Extract the (x, y) coordinate from the center of the cell holding the provided text.  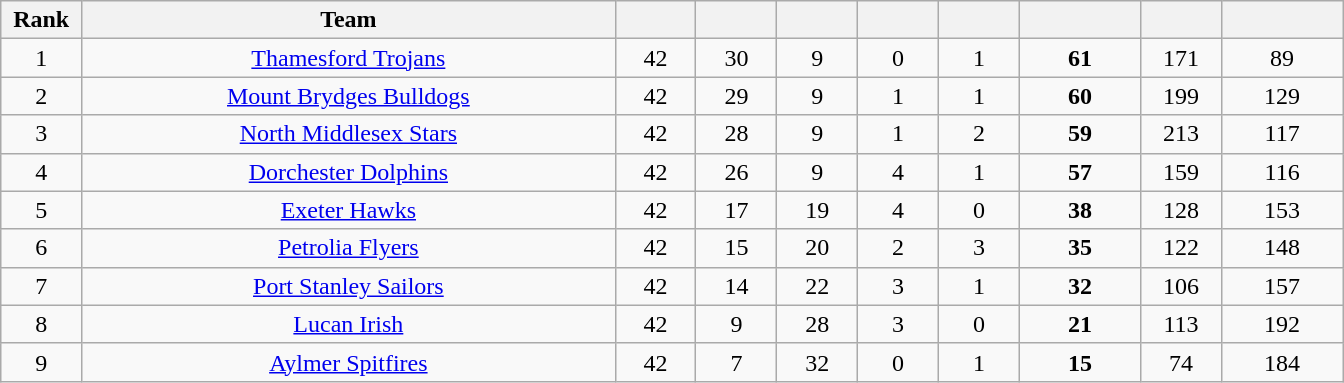
Rank (42, 20)
17 (736, 210)
116 (1282, 172)
148 (1282, 248)
14 (736, 286)
89 (1282, 58)
106 (1182, 286)
Lucan Irish (349, 324)
74 (1182, 362)
19 (818, 210)
184 (1282, 362)
117 (1282, 134)
153 (1282, 210)
5 (42, 210)
29 (736, 96)
8 (42, 324)
26 (736, 172)
171 (1182, 58)
157 (1282, 286)
21 (1080, 324)
20 (818, 248)
113 (1182, 324)
129 (1282, 96)
199 (1182, 96)
35 (1080, 248)
61 (1080, 58)
57 (1080, 172)
59 (1080, 134)
Team (349, 20)
22 (818, 286)
213 (1182, 134)
Exeter Hawks (349, 210)
159 (1182, 172)
38 (1080, 210)
Mount Brydges Bulldogs (349, 96)
60 (1080, 96)
Thamesford Trojans (349, 58)
30 (736, 58)
Aylmer Spitfires (349, 362)
North Middlesex Stars (349, 134)
6 (42, 248)
122 (1182, 248)
128 (1182, 210)
Petrolia Flyers (349, 248)
192 (1282, 324)
Port Stanley Sailors (349, 286)
Dorchester Dolphins (349, 172)
